Extract the [x, y] coordinate from the center of the cell holding the provided text.  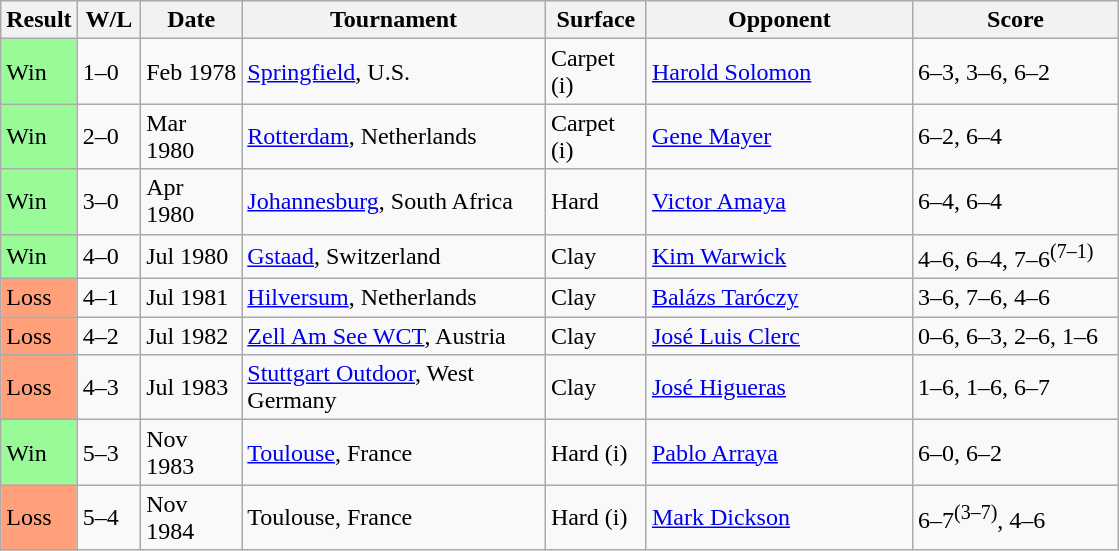
Johannesburg, South Africa [394, 202]
6–7(3–7), 4–6 [1015, 518]
Score [1015, 20]
4–0 [109, 256]
José Higueras [779, 388]
4–1 [109, 298]
Jul 1983 [192, 388]
6–3, 3–6, 6–2 [1015, 72]
6–2, 6–4 [1015, 136]
5–4 [109, 518]
Balázs Taróczy [779, 298]
Jul 1981 [192, 298]
4–6, 6–4, 7–6(7–1) [1015, 256]
6–0, 6–2 [1015, 452]
Rotterdam, Netherlands [394, 136]
Nov 1984 [192, 518]
Stuttgart Outdoor, West Germany [394, 388]
Jul 1980 [192, 256]
Hilversum, Netherlands [394, 298]
3–6, 7–6, 4–6 [1015, 298]
Date [192, 20]
4–3 [109, 388]
Harold Solomon [779, 72]
Springfield, U.S. [394, 72]
1–6, 1–6, 6–7 [1015, 388]
1–0 [109, 72]
Kim Warwick [779, 256]
Feb 1978 [192, 72]
Opponent [779, 20]
Pablo Arraya [779, 452]
Gene Mayer [779, 136]
5–3 [109, 452]
Tournament [394, 20]
4–2 [109, 336]
Mar 1980 [192, 136]
Victor Amaya [779, 202]
José Luis Clerc [779, 336]
3–0 [109, 202]
6–4, 6–4 [1015, 202]
Result [39, 20]
Hard [596, 202]
Apr 1980 [192, 202]
Nov 1983 [192, 452]
Jul 1982 [192, 336]
W/L [109, 20]
Mark Dickson [779, 518]
Zell Am See WCT, Austria [394, 336]
Gstaad, Switzerland [394, 256]
2–0 [109, 136]
Surface [596, 20]
0–6, 6–3, 2–6, 1–6 [1015, 336]
